Find where the given text appears and provide that cell's center as [X, Y] coordinate. 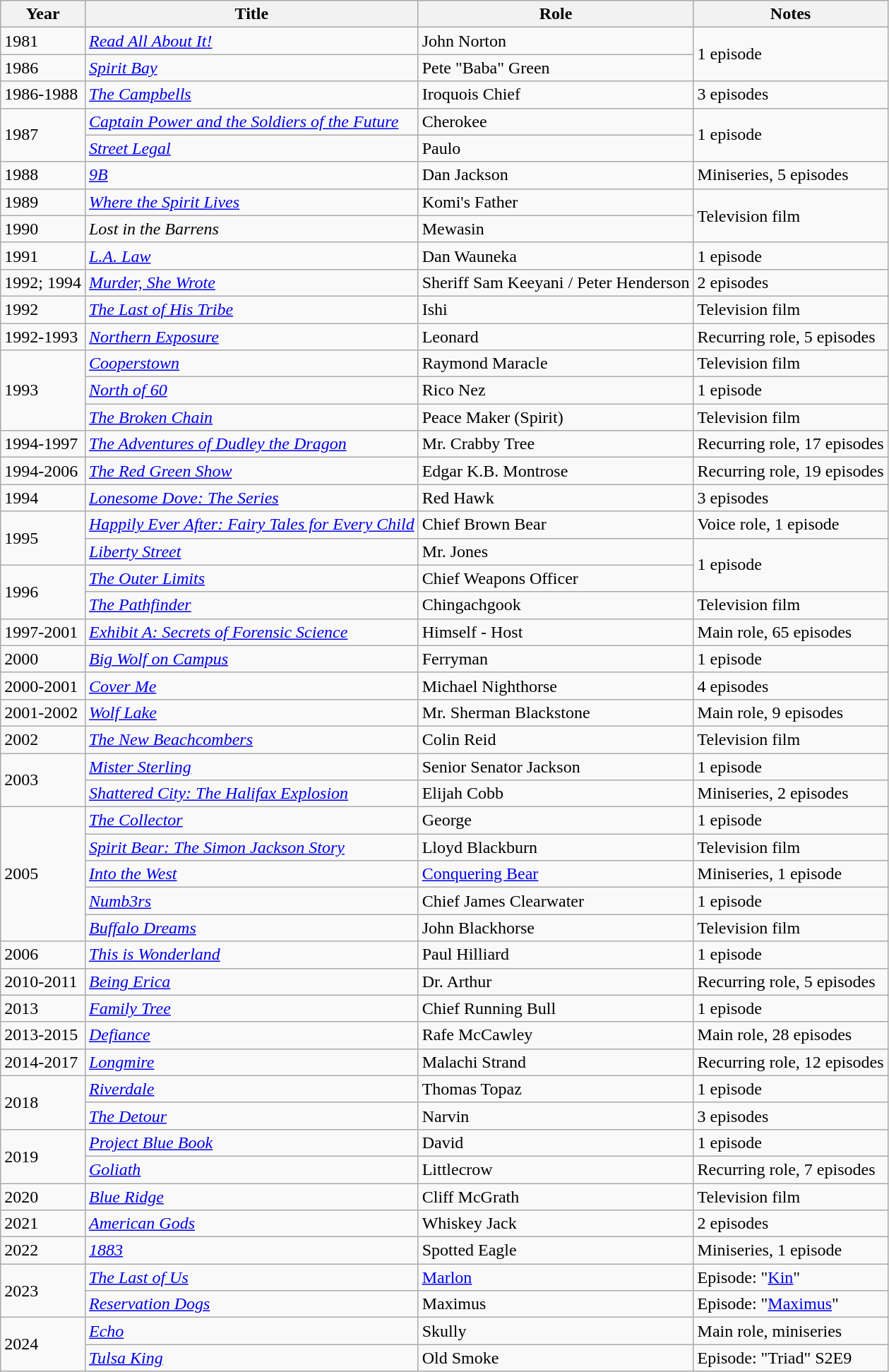
Marlon [556, 1277]
Miniseries, 2 episodes [791, 794]
Project Blue Book [251, 1143]
Recurring role, 19 episodes [791, 471]
1992-1993 [43, 337]
1994-2006 [43, 471]
1992; 1994 [43, 282]
Pete "Baba" Green [556, 68]
Street Legal [251, 148]
Chief James Clearwater [556, 901]
This is Wonderland [251, 955]
Peace Maker (Spirit) [556, 417]
American Gods [251, 1224]
2018 [43, 1102]
2014-2017 [43, 1062]
Spirit Bay [251, 68]
The Pathfinder [251, 605]
1996 [43, 592]
Main role, 28 episodes [791, 1035]
1981 [43, 41]
Senior Senator Jackson [556, 766]
1995 [43, 538]
Chief Running Bull [556, 1008]
Cover Me [251, 686]
1994-1997 [43, 444]
Echo [251, 1331]
Happily Ever After: Fairy Tales for Every Child [251, 525]
Dan Jackson [556, 175]
1986 [43, 68]
Buffalo Dreams [251, 928]
Rafe McCawley [556, 1035]
1994 [43, 498]
L.A. Law [251, 256]
9B [251, 175]
Narvin [556, 1116]
2023 [43, 1291]
Sheriff Sam Keeyani / Peter Henderson [556, 282]
Exhibit A: Secrets of Forensic Science [251, 632]
David [556, 1143]
Leonard [556, 337]
Where the Spirit Lives [251, 202]
Main role, miniseries [791, 1331]
2013-2015 [43, 1035]
Big Wolf on Campus [251, 659]
Paul Hilliard [556, 955]
Goliath [251, 1169]
Captain Power and the Soldiers of the Future [251, 121]
Wolf Lake [251, 712]
The Detour [251, 1116]
Paulo [556, 148]
Red Hawk [556, 498]
Elijah Cobb [556, 794]
Cherokee [556, 121]
Edgar K.B. Montrose [556, 471]
Chief Brown Bear [556, 525]
Notes [791, 14]
Riverdale [251, 1089]
Role [556, 14]
The New Beachcombers [251, 739]
George [556, 821]
Ferryman [556, 659]
Chief Weapons Officer [556, 578]
1990 [43, 229]
2022 [43, 1251]
Dr. Arthur [556, 982]
1989 [43, 202]
2000 [43, 659]
1987 [43, 135]
Old Smoke [556, 1358]
Colin Reid [556, 739]
2005 [43, 874]
Recurring role, 7 episodes [791, 1169]
2001-2002 [43, 712]
Lloyd Blackburn [556, 847]
Lost in the Barrens [251, 229]
2021 [43, 1224]
Dan Wauneka [556, 256]
Voice role, 1 episode [791, 525]
Into the West [251, 874]
Spotted Eagle [556, 1251]
Thomas Topaz [556, 1089]
Read All About It! [251, 41]
Longmire [251, 1062]
2020 [43, 1197]
Komi's Father [556, 202]
Conquering Bear [556, 874]
Tulsa King [251, 1358]
Skully [556, 1331]
Cliff McGrath [556, 1197]
The Last of His Tribe [251, 309]
2013 [43, 1008]
1991 [43, 256]
Reservation Dogs [251, 1304]
The Campbells [251, 95]
Ishi [556, 309]
Shattered City: The Halifax Explosion [251, 794]
1993 [43, 390]
2003 [43, 780]
Episode: "Maximus" [791, 1304]
The Outer Limits [251, 578]
Malachi Strand [556, 1062]
Cooperstown [251, 364]
John Blackhorse [556, 928]
Miniseries, 5 episodes [791, 175]
Recurring role, 12 episodes [791, 1062]
Family Tree [251, 1008]
Maximus [556, 1304]
Being Erica [251, 982]
Littlecrow [556, 1169]
Episode: "Triad" S2E9 [791, 1358]
John Norton [556, 41]
Mr. Crabby Tree [556, 444]
Title [251, 14]
Numb3rs [251, 901]
Defiance [251, 1035]
Liberty Street [251, 551]
The Adventures of Dudley the Dragon [251, 444]
North of 60 [251, 390]
Michael Nighthorse [556, 686]
The Last of Us [251, 1277]
Recurring role, 17 episodes [791, 444]
Iroquois Chief [556, 95]
1992 [43, 309]
Rico Nez [556, 390]
2024 [43, 1344]
4 episodes [791, 686]
Main role, 65 episodes [791, 632]
Whiskey Jack [556, 1224]
1986-1988 [43, 95]
Chingachgook [556, 605]
Spirit Bear: The Simon Jackson Story [251, 847]
Murder, She Wrote [251, 282]
1883 [251, 1251]
2010-2011 [43, 982]
2002 [43, 739]
Blue Ridge [251, 1197]
The Red Green Show [251, 471]
Mr. Sherman Blackstone [556, 712]
The Collector [251, 821]
Mewasin [556, 229]
Himself - Host [556, 632]
Raymond Maracle [556, 364]
The Broken Chain [251, 417]
2006 [43, 955]
2000-2001 [43, 686]
Northern Exposure [251, 337]
Year [43, 14]
2019 [43, 1156]
Lonesome Dove: The Series [251, 498]
1988 [43, 175]
Mister Sterling [251, 766]
1997-2001 [43, 632]
Mr. Jones [556, 551]
Main role, 9 episodes [791, 712]
Episode: "Kin" [791, 1277]
